Capture the cell that displays the provided text and extract its [x, y] central coordinate. 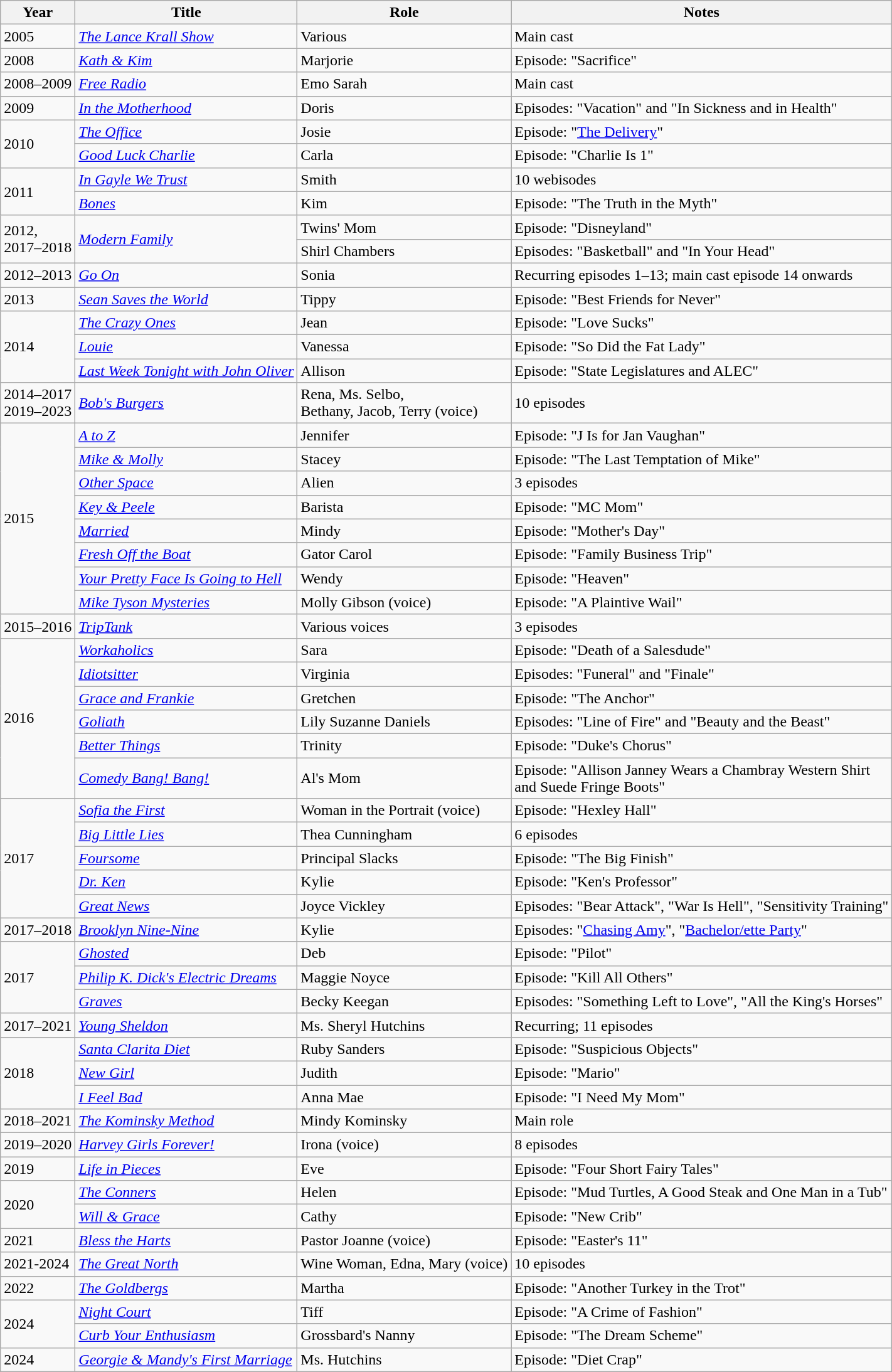
Wine Woman, Edna, Mary (voice) [404, 1264]
Philip K. Dick's Electric Dreams [186, 977]
Sean Saves the World [186, 299]
Episode: "MC Mom" [701, 507]
A to Z [186, 435]
Workaholics [186, 650]
Marjorie [404, 60]
Episodes: "Vacation" and "In Sickness and in Health" [701, 108]
Goliath [186, 722]
Last Week Tonight with John Oliver [186, 371]
Dr. Ken [186, 882]
Bless the Harts [186, 1240]
Free Radio [186, 84]
Ghosted [186, 954]
Grace and Frankie [186, 698]
Episode: "Suspicious Objects" [701, 1049]
Episode: "Mario" [701, 1073]
Your Pretty Face Is Going to Hell [186, 578]
Episode: "A Crime of Fashion" [701, 1312]
2014–20172019–2023 [38, 403]
Rena, Ms. Selbo,Bethany, Jacob, Terry (voice) [404, 403]
Curb Your Enthusiasm [186, 1336]
Irona (voice) [404, 1145]
Gator Carol [404, 555]
Married [186, 531]
2017–2018 [38, 930]
2008 [38, 60]
Episode: "So Did the Fat Lady" [701, 347]
Episode: "The Last Temptation of Mike" [701, 459]
Key & Peele [186, 507]
Episode: "The Truth in the Myth" [701, 203]
Episode: "The Delivery" [701, 132]
Barista [404, 507]
Lily Suzanne Daniels [404, 722]
Molly Gibson (voice) [404, 602]
Ms. Sheryl Hutchins [404, 1025]
Sonia [404, 275]
Georgie & Mandy's First Marriage [186, 1359]
In Gayle We Trust [186, 179]
Helen [404, 1193]
Night Court [186, 1312]
Episodes: "Basketball" and "In Your Head" [701, 251]
2011 [38, 191]
Role [404, 13]
2014 [38, 347]
2015 [38, 519]
Episode: "Mud Turtles, A Good Steak and One Man in a Tub" [701, 1193]
Trinity [404, 746]
Bob's Burgers [186, 403]
Stacey [404, 459]
Episode: "Easter's 11" [701, 1240]
2019–2020 [38, 1145]
Episode: "Death of a Salesdude" [701, 650]
Episode: "The Dream Scheme" [701, 1336]
Mike & Molly [186, 459]
2012,2017–2018 [38, 239]
New Girl [186, 1073]
2021-2024 [38, 1264]
I Feel Bad [186, 1097]
Joyce Vickley [404, 906]
Emo Sarah [404, 84]
Gretchen [404, 698]
Kath & Kim [186, 60]
Episodes: "Bear Attack", "War Is Hell", "Sensitivity Training" [701, 906]
Episode: "Mother's Day" [701, 531]
Episode: "Ken's Professor" [701, 882]
Year [38, 13]
Episode: "The Anchor" [701, 698]
Woman in the Portrait (voice) [404, 811]
2018–2021 [38, 1121]
Episode: "Four Short Fairy Tales" [701, 1169]
8 episodes [701, 1145]
Comedy Bang! Bang! [186, 778]
Al's Mom [404, 778]
Judith [404, 1073]
2013 [38, 299]
Modern Family [186, 239]
Virginia [404, 674]
Episode: "Duke's Chorus" [701, 746]
2005 [38, 36]
Harvey Girls Forever! [186, 1145]
Episode: "New Crib" [701, 1216]
Jean [404, 323]
Allison [404, 371]
Young Sheldon [186, 1025]
Louie [186, 347]
Carla [404, 156]
Pastor Joanne (voice) [404, 1240]
Deb [404, 954]
Great News [186, 906]
Bones [186, 203]
Cathy [404, 1216]
Episode: "State Legislatures and ALEC" [701, 371]
Wendy [404, 578]
Recurring episodes 1–13; main cast episode 14 onwards [701, 275]
Episode: "I Need My Mom" [701, 1097]
Recurring; 11 episodes [701, 1025]
Episode: "Kill All Others" [701, 977]
Episode: "Disneyland" [701, 227]
2015–2016 [38, 626]
Episode: "Heaven" [701, 578]
Twins' Mom [404, 227]
Kim [404, 203]
Episode: "Sacrifice" [701, 60]
Doris [404, 108]
2012–2013 [38, 275]
Title [186, 13]
Episode: "Charlie Is 1" [701, 156]
Alien [404, 483]
Smith [404, 179]
Idiotsitter [186, 674]
Principal Slacks [404, 858]
The Office [186, 132]
Episode: "Another Turkey in the Trot" [701, 1288]
2010 [38, 144]
Episode: "Allison Janney Wears a Chambray Western Shirt and Suede Fringe Boots" [701, 778]
The Crazy Ones [186, 323]
Tiff [404, 1312]
Episode: "A Plaintive Wail" [701, 602]
Mindy Kominsky [404, 1121]
Tippy [404, 299]
Grossbard's Nanny [404, 1336]
The Lance Krall Show [186, 36]
Episode: "Diet Crap" [701, 1359]
Graves [186, 1001]
Notes [701, 13]
Ruby Sanders [404, 1049]
Will & Grace [186, 1216]
Santa Clarita Diet [186, 1049]
In the Motherhood [186, 108]
Episode: "Hexley Hall" [701, 811]
Good Luck Charlie [186, 156]
Episodes: "Chasing Amy", "Bachelor/ette Party" [701, 930]
Mindy [404, 531]
The Kominsky Method [186, 1121]
2018 [38, 1073]
2017–2021 [38, 1025]
Main role [701, 1121]
Big Little Lies [186, 834]
Episodes: "Funeral" and "Finale" [701, 674]
2008–2009 [38, 84]
Sara [404, 650]
Anna Mae [404, 1097]
6 episodes [701, 834]
Foursome [186, 858]
The Goldbergs [186, 1288]
Ms. Hutchins [404, 1359]
Josie [404, 132]
Jennifer [404, 435]
2009 [38, 108]
The Great North [186, 1264]
Episode: "The Big Finish" [701, 858]
2019 [38, 1169]
Fresh Off the Boat [186, 555]
2016 [38, 718]
Episode: "Best Friends for Never" [701, 299]
Episode: "Love Sucks" [701, 323]
TripTank [186, 626]
Episodes: "Something Left to Love", "All the King's Horses" [701, 1001]
Martha [404, 1288]
Sofia the First [186, 811]
Mike Tyson Mysteries [186, 602]
Better Things [186, 746]
Various voices [404, 626]
Brooklyn Nine-Nine [186, 930]
Thea Cunningham [404, 834]
2020 [38, 1204]
Vanessa [404, 347]
Episode: "Family Business Trip" [701, 555]
Episode: "Pilot" [701, 954]
Go On [186, 275]
Shirl Chambers [404, 251]
Eve [404, 1169]
Various [404, 36]
The Conners [186, 1193]
Episodes: "Line of Fire" and "Beauty and the Beast" [701, 722]
10 webisodes [701, 179]
Life in Pieces [186, 1169]
2022 [38, 1288]
Other Space [186, 483]
Becky Keegan [404, 1001]
Maggie Noyce [404, 977]
Episode: "J Is for Jan Vaughan" [701, 435]
2021 [38, 1240]
